Extract the (X, Y) coordinate from the center of the cell holding the provided text.  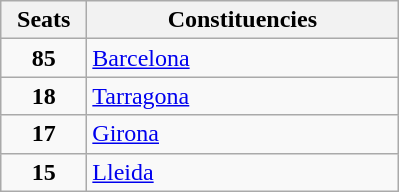
Lleida (242, 172)
18 (44, 96)
Barcelona (242, 58)
Tarragona (242, 96)
Constituencies (242, 20)
17 (44, 134)
15 (44, 172)
Seats (44, 20)
85 (44, 58)
Girona (242, 134)
